Capture the cell that displays the provided text and extract its (X, Y) central coordinate. 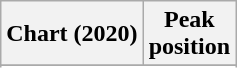
Peakposition (189, 34)
Chart (2020) (72, 34)
